For the text-containing cell, return its midpoint in (x, y) coordinate format. 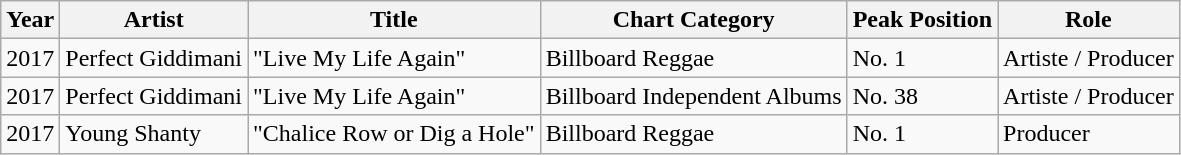
Producer (1089, 134)
Year (30, 20)
Artist (154, 20)
Chart Category (694, 20)
Peak Position (922, 20)
Title (394, 20)
No. 38 (922, 96)
"Chalice Row or Dig a Hole" (394, 134)
Billboard Independent Albums (694, 96)
Role (1089, 20)
Young Shanty (154, 134)
